Output the (X, Y) coordinate of the center of the cell containing the given text.  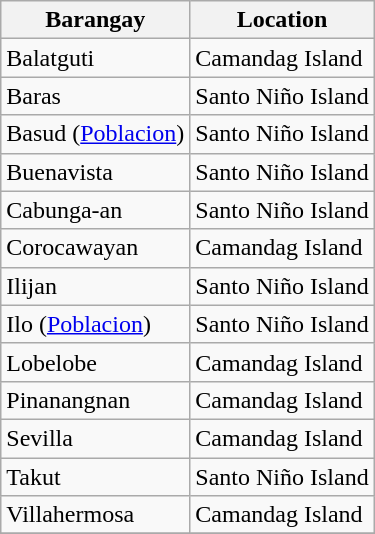
Corocawayan (96, 248)
Sevilla (96, 438)
Ilijan (96, 286)
Location (282, 20)
Villahermosa (96, 515)
Baras (96, 96)
Takut (96, 477)
Ilo (Poblacion) (96, 324)
Lobelobe (96, 362)
Balatguti (96, 58)
Barangay (96, 20)
Buenavista (96, 172)
Basud (Poblacion) (96, 134)
Pinanangnan (96, 400)
Cabunga-an (96, 210)
